Extract the (X, Y) coordinate from the center of the cell holding the provided text.  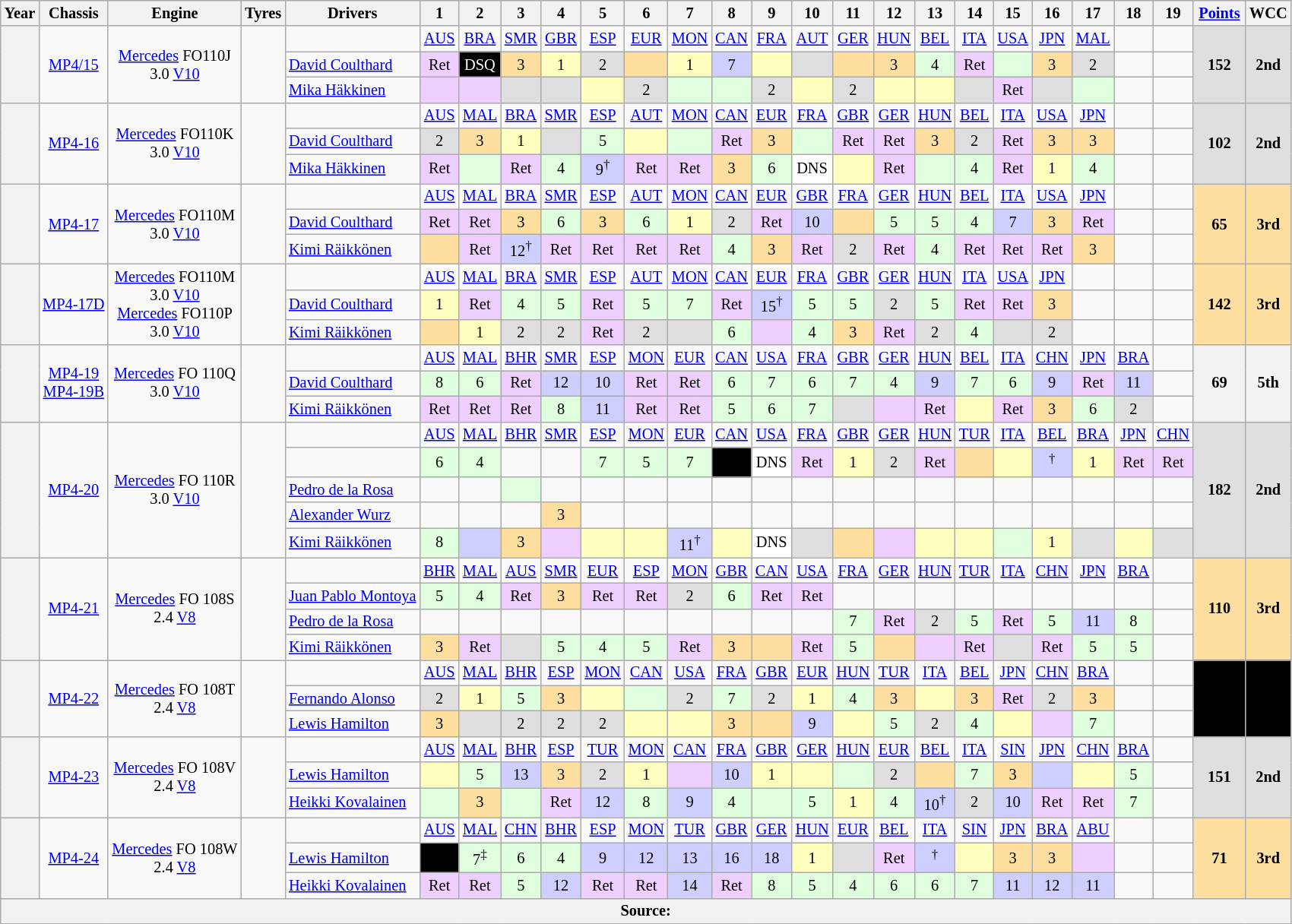
MP4-24 (73, 857)
MP4-17D (73, 305)
MP4-23 (73, 777)
Year (20, 13)
Fernando Alonso (353, 698)
Engine (175, 13)
69 (1219, 383)
17 (1093, 13)
Mercedes FO110M3.0 V10Mercedes FO110P3.0 V10 (175, 305)
0 (203) (1219, 698)
19 (1173, 13)
110 (1219, 609)
152 (1219, 64)
151 (1219, 777)
15 (1012, 13)
10† (935, 802)
Tyres (263, 13)
MP4-17 (73, 223)
102 (1219, 143)
182 (1219, 489)
9† (602, 169)
65 (1219, 223)
MP4/15 (73, 64)
Mercedes FO 108S2.4 V8 (175, 609)
Drivers (353, 13)
12† (521, 249)
Mercedes FO 108T2.4 V8 (175, 698)
5th (1268, 383)
WCC (1268, 13)
Juan Pablo Montoya (353, 596)
Mercedes FO110M3.0 V10 (175, 223)
Mercedes FO110J3.0 V10 (175, 64)
Mercedes FO 110Q3.0 V10 (175, 383)
MP4-19MP4-19B (73, 383)
Mercedes FO 110R3.0 V10 (175, 489)
Points (1219, 13)
Mercedes FO 108V2.4 V8 (175, 777)
MP4-21 (73, 609)
MP4-20 (73, 489)
MP4-16 (73, 143)
Alexander Wurz (353, 515)
Mercedes FO110K3.0 V10 (175, 143)
142 (1219, 305)
ABU (1093, 830)
11† (690, 543)
15† (772, 304)
Mercedes FO 108W2.4 V8 (175, 857)
MP4-22 (73, 698)
71 (1219, 857)
7‡ (480, 857)
Chassis (73, 13)
Source: (646, 911)
